Capture the cell that displays the provided text and extract its [x, y] central coordinate. 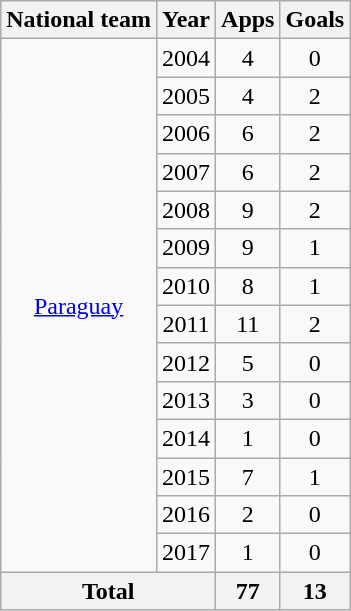
3 [248, 400]
National team [79, 20]
5 [248, 362]
2015 [186, 477]
2004 [186, 58]
2009 [186, 248]
7 [248, 477]
Paraguay [79, 306]
11 [248, 324]
77 [248, 591]
Goals [315, 20]
2010 [186, 286]
13 [315, 591]
2008 [186, 210]
2006 [186, 134]
2005 [186, 96]
2011 [186, 324]
2012 [186, 362]
Total [108, 591]
2013 [186, 400]
2017 [186, 553]
Apps [248, 20]
2007 [186, 172]
2014 [186, 438]
2016 [186, 515]
Year [186, 20]
8 [248, 286]
